Provide the (x, y) coordinate of the cell's center where the given text is located.  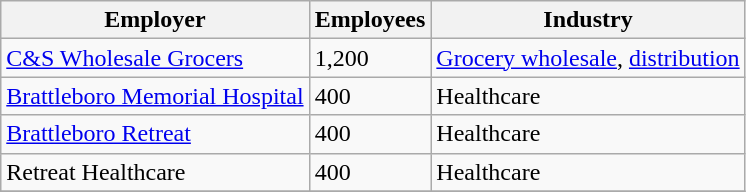
Industry (588, 20)
Employer (155, 20)
C&S Wholesale Grocers (155, 58)
Retreat Healthcare (155, 172)
Grocery wholesale, distribution (588, 58)
Employees (370, 20)
1,200 (370, 58)
Brattleboro Retreat (155, 134)
Brattleboro Memorial Hospital (155, 96)
